Capture the cell that displays the provided text and extract its (X, Y) central coordinate. 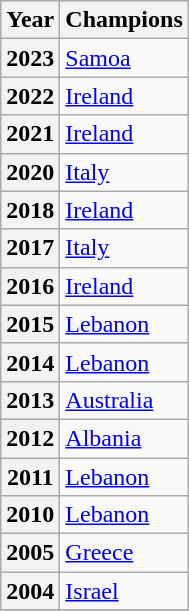
2013 (30, 400)
Australia (124, 400)
2023 (30, 58)
2005 (30, 553)
2004 (30, 591)
2011 (30, 477)
Greece (124, 553)
Samoa (124, 58)
2021 (30, 134)
2017 (30, 248)
2020 (30, 172)
Israel (124, 591)
2014 (30, 362)
Champions (124, 20)
2022 (30, 96)
Year (30, 20)
2015 (30, 324)
2016 (30, 286)
2010 (30, 515)
2012 (30, 438)
2018 (30, 210)
Albania (124, 438)
